Provide the [x, y] coordinate of the cell's center where the given text is located.  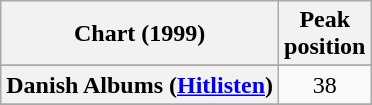
Peak position [325, 34]
Danish Albums (Hitlisten) [140, 85]
Chart (1999) [140, 34]
38 [325, 85]
